Provide the [x, y] coordinate of the cell's center where the given text is located.  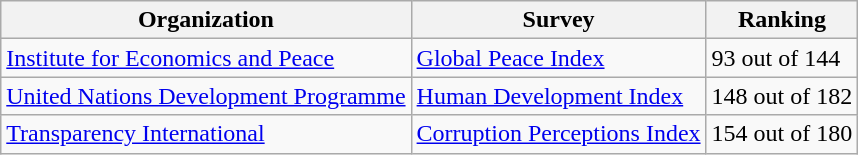
Human Development Index [558, 96]
93 out of 144 [782, 58]
Global Peace Index [558, 58]
154 out of 180 [782, 134]
Transparency International [206, 134]
148 out of 182 [782, 96]
Survey [558, 20]
Corruption Perceptions Index [558, 134]
Organization [206, 20]
Institute for Economics and Peace [206, 58]
Ranking [782, 20]
United Nations Development Programme [206, 96]
